Identify which cell holds the provided text, then report its [x, y] central coordinate. 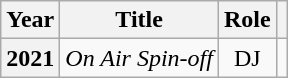
DJ [247, 58]
On Air Spin-off [140, 58]
2021 [30, 58]
Role [247, 20]
Title [140, 20]
Year [30, 20]
